Output the [X, Y] coordinate of the center of the cell containing the given text.  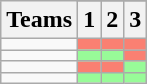
2 [112, 20]
Teams [40, 20]
3 [136, 20]
1 [90, 20]
